Detect which cell encompasses the target text, then output its [X, Y] center coordinate. 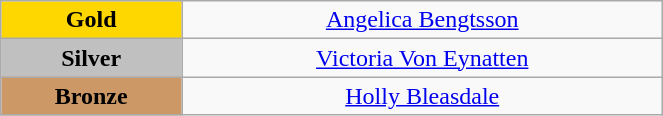
Victoria Von Eynatten [422, 58]
Gold [92, 20]
Angelica Bengtsson [422, 20]
Holly Bleasdale [422, 96]
Silver [92, 58]
Bronze [92, 96]
